Find where the given text appears and provide that cell's center as [x, y] coordinate. 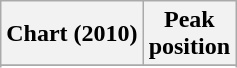
Chart (2010) [72, 34]
Peakposition [189, 34]
